From the cell containing the given text, extract its center point as (x, y) coordinate. 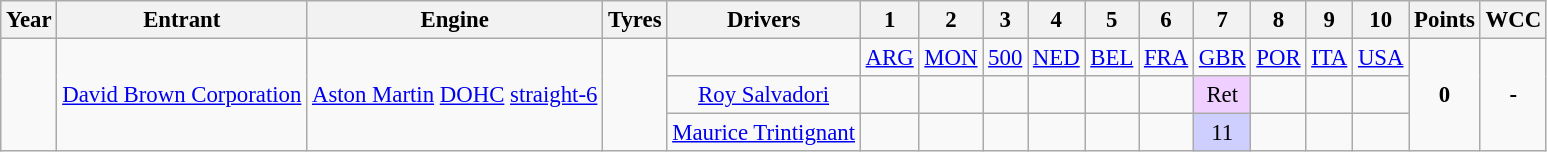
BEL (1112, 58)
Engine (455, 20)
500 (1006, 58)
WCC (1513, 20)
2 (951, 20)
GBR (1222, 58)
Aston Martin DOHC straight-6 (455, 96)
FRA (1166, 58)
- (1513, 96)
Maurice Trintignant (764, 133)
MON (951, 58)
5 (1112, 20)
Ret (1222, 95)
7 (1222, 20)
11 (1222, 133)
David Brown Corporation (182, 96)
8 (1278, 20)
Points (1444, 20)
0 (1444, 96)
4 (1056, 20)
Roy Salvadori (764, 95)
USA (1381, 58)
POR (1278, 58)
ITA (1330, 58)
10 (1381, 20)
6 (1166, 20)
NED (1056, 58)
1 (890, 20)
Drivers (764, 20)
3 (1006, 20)
Year (29, 20)
Entrant (182, 20)
9 (1330, 20)
ARG (890, 58)
Tyres (635, 20)
